Extract the [X, Y] coordinate from the center of the cell holding the provided text.  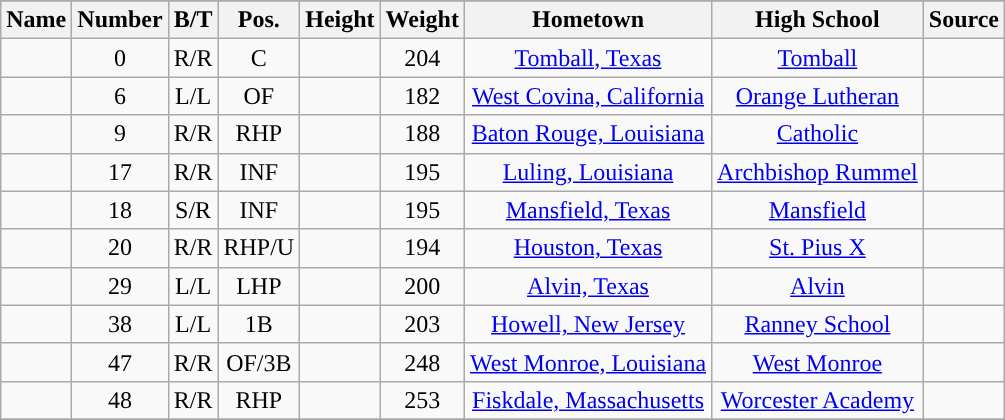
Ranney School [818, 324]
47 [120, 362]
West Monroe, Louisiana [588, 362]
Houston, Texas [588, 248]
48 [120, 400]
1B [259, 324]
0 [120, 58]
Luling, Louisiana [588, 172]
RHP/U [259, 248]
Name [36, 20]
Orange Lutheran [818, 96]
Number [120, 20]
Height [340, 20]
204 [422, 58]
18 [120, 210]
West Monroe [818, 362]
20 [120, 248]
Hometown [588, 20]
Alvin [818, 286]
LHP [259, 286]
Alvin, Texas [588, 286]
C [259, 58]
OF [259, 96]
Source [964, 20]
High School [818, 20]
Pos. [259, 20]
Howell, New Jersey [588, 324]
St. Pius X [818, 248]
S/R [193, 210]
9 [120, 134]
OF/3B [259, 362]
West Covina, California [588, 96]
188 [422, 134]
6 [120, 96]
Archbishop Rummel [818, 172]
200 [422, 286]
Baton Rouge, Louisiana [588, 134]
17 [120, 172]
253 [422, 400]
Mansfield, Texas [588, 210]
38 [120, 324]
203 [422, 324]
Tomball [818, 58]
182 [422, 96]
29 [120, 286]
194 [422, 248]
248 [422, 362]
Weight [422, 20]
Worcester Academy [818, 400]
Tomball, Texas [588, 58]
Fiskdale, Massachusetts [588, 400]
Catholic [818, 134]
Mansfield [818, 210]
B/T [193, 20]
